Search for the cell housing the specified text and yield its (X, Y) center coordinate. 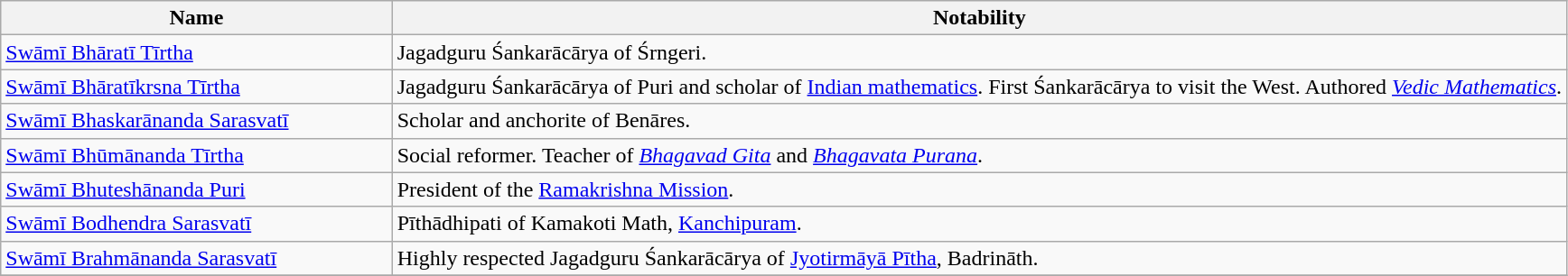
President of the Ramakrishna Mission. (979, 189)
Swāmī Brahmānanda Sarasvatī (197, 258)
Swāmī Bhuteshānanda Puri (197, 189)
Swāmī Bhūmānanda Tīrtha (197, 155)
Scholar and anchorite of Benāres. (979, 121)
Swāmī Bodhendra Sarasvatī (197, 224)
Jagadguru Śankarācārya of Puri and scholar of Indian mathematics. First Śankarācārya to visit the West. Authored Vedic Mathematics. (979, 87)
Jagadguru Śankarācārya of Śrngeri. (979, 52)
Pīthādhipati of Kamakoti Math, Kanchipuram. (979, 224)
Notability (979, 18)
Swāmī Bhaskarānanda Sarasvatī (197, 121)
Social reformer. Teacher of Bhagavad Gita and Bhagavata Purana. (979, 155)
Name (197, 18)
Swāmī Bhāratī Tīrtha (197, 52)
Swāmī Bhāratīkrsna Tīrtha (197, 87)
Highly respected Jagadguru Śankarācārya of Jyotirmāyā Pītha, Badrināth. (979, 258)
